Provide the (X, Y) coordinate of the cell's center where the given text is located.  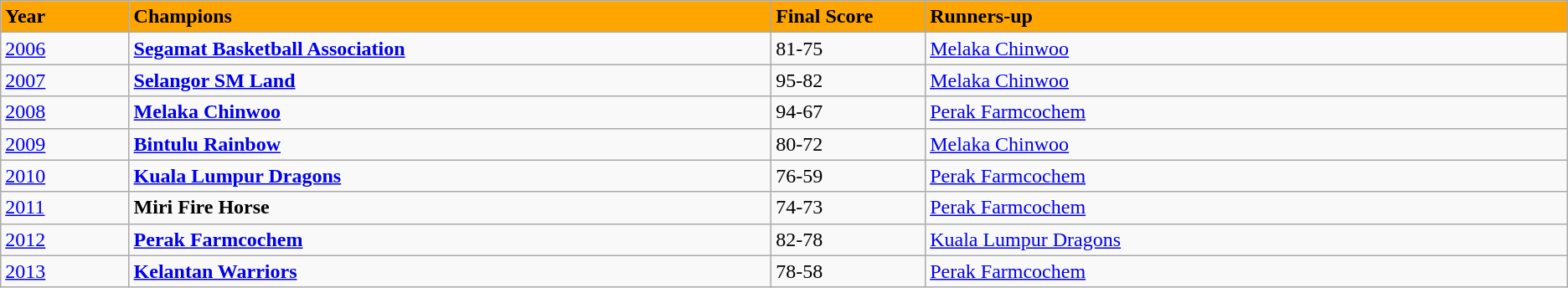
2010 (65, 176)
95-82 (848, 80)
Segamat Basketball Association (451, 49)
78-58 (848, 271)
2007 (65, 80)
2011 (65, 208)
Champions (451, 17)
Selangor SM Land (451, 80)
94-67 (848, 112)
Kelantan Warriors (451, 271)
82-78 (848, 239)
80-72 (848, 144)
Miri Fire Horse (451, 208)
81-75 (848, 49)
74-73 (848, 208)
Runners-up (1246, 17)
2006 (65, 49)
2012 (65, 239)
Bintulu Rainbow (451, 144)
2013 (65, 271)
Final Score (848, 17)
76-59 (848, 176)
2008 (65, 112)
Year (65, 17)
2009 (65, 144)
